Detect which cell encompasses the target text, then output its [X, Y] center coordinate. 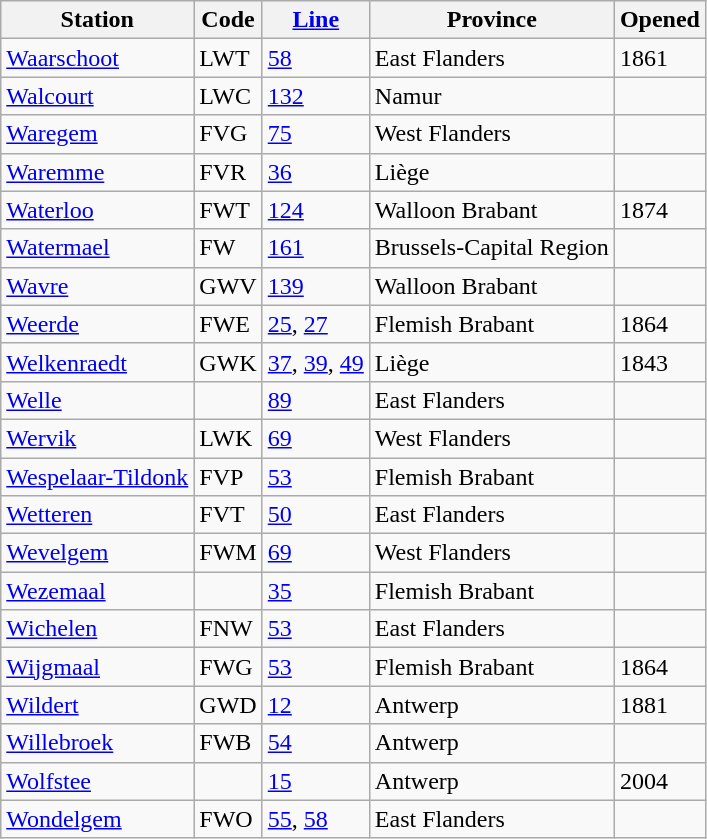
Waarschoot [98, 58]
132 [316, 96]
1874 [660, 210]
LWT [228, 58]
Wezemaal [98, 591]
Wespelaar-Tildonk [98, 477]
Wondelgem [98, 819]
Waterloo [98, 210]
Willebroek [98, 743]
Welkenraedt [98, 362]
FWG [228, 667]
FVP [228, 477]
58 [316, 58]
12 [316, 705]
FVR [228, 172]
1843 [660, 362]
75 [316, 134]
Opened [660, 20]
GWK [228, 362]
Wolfstee [98, 781]
2004 [660, 781]
FVT [228, 515]
89 [316, 400]
Watermael [98, 248]
Station [98, 20]
Walcourt [98, 96]
Wildert [98, 705]
Line [316, 20]
Weerde [98, 324]
139 [316, 286]
35 [316, 591]
1881 [660, 705]
Wichelen [98, 629]
36 [316, 172]
Welle [98, 400]
FNW [228, 629]
FWT [228, 210]
50 [316, 515]
LWK [228, 438]
GWD [228, 705]
Wetteren [98, 515]
FW [228, 248]
Waregem [98, 134]
55, 58 [316, 819]
124 [316, 210]
25, 27 [316, 324]
FWE [228, 324]
Wavre [98, 286]
37, 39, 49 [316, 362]
Brussels-Capital Region [492, 248]
15 [316, 781]
161 [316, 248]
FWB [228, 743]
Code [228, 20]
Namur [492, 96]
FWO [228, 819]
Wijgmaal [98, 667]
FVG [228, 134]
Waremme [98, 172]
54 [316, 743]
Wervik [98, 438]
LWC [228, 96]
Wevelgem [98, 553]
Province [492, 20]
FWM [228, 553]
1861 [660, 58]
GWV [228, 286]
